Find where the given text appears and provide that cell's center as (X, Y) coordinate. 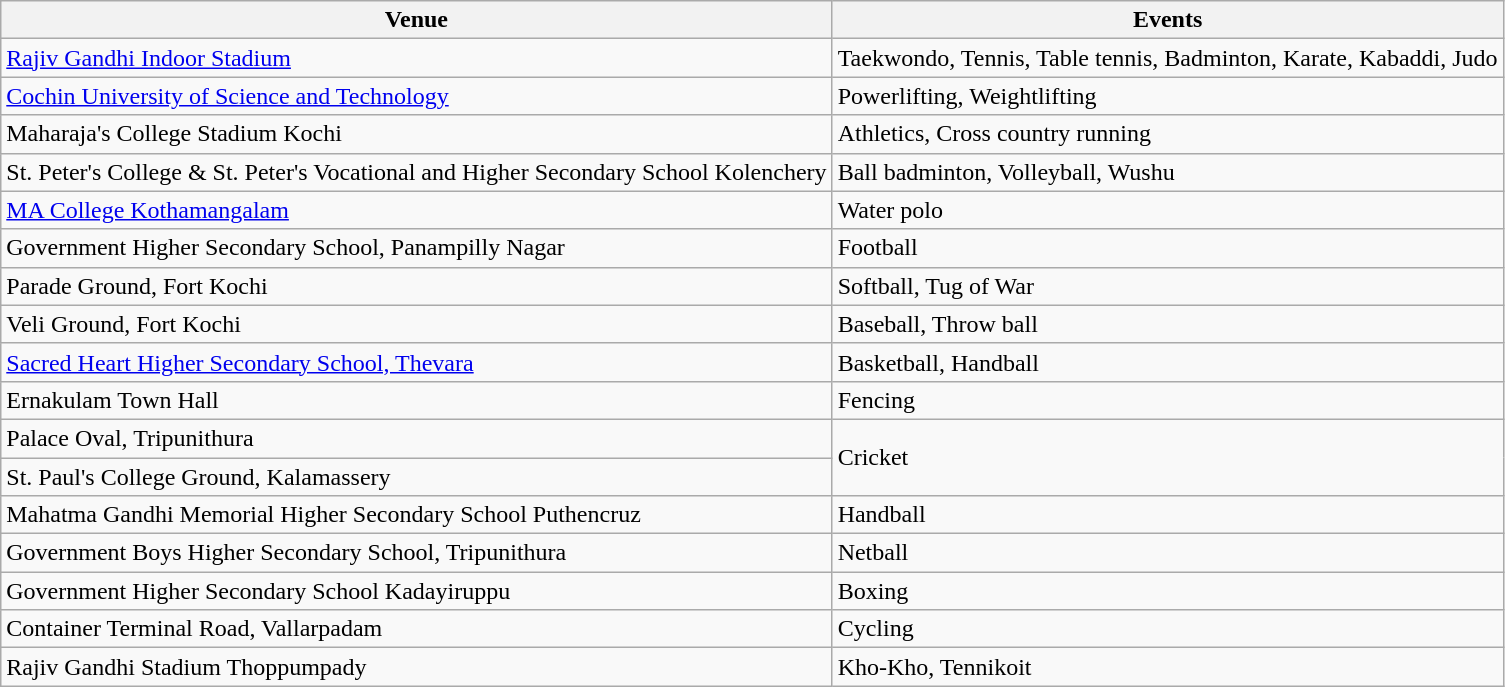
Government Higher Secondary School Kadayiruppu (416, 591)
Netball (1168, 553)
Ernakulam Town Hall (416, 400)
St. Peter's College & St. Peter's Vocational and Higher Secondary School Kolenchery (416, 172)
Fencing (1168, 400)
Baseball, Throw ball (1168, 324)
Container Terminal Road, Vallarpadam (416, 629)
Parade Ground, Fort Kochi (416, 286)
Sacred Heart Higher Secondary School, Thevara (416, 362)
Handball (1168, 515)
Veli Ground, Fort Kochi (416, 324)
Athletics, Cross country running (1168, 134)
Maharaja's College Stadium Kochi (416, 134)
Basketball, Handball (1168, 362)
Palace Oval, Tripunithura (416, 438)
Softball, Tug of War (1168, 286)
Government Higher Secondary School, Panampilly Nagar (416, 248)
Cricket (1168, 457)
Water polo (1168, 210)
Events (1168, 20)
St. Paul's College Ground, Kalamassery (416, 477)
Mahatma Gandhi Memorial Higher Secondary School Puthencruz (416, 515)
Venue (416, 20)
Kho-Kho, Tennikoit (1168, 667)
Cochin University of Science and Technology (416, 96)
Rajiv Gandhi Indoor Stadium (416, 58)
Boxing (1168, 591)
Government Boys Higher Secondary School, Tripunithura (416, 553)
Powerlifting, Weightlifting (1168, 96)
Rajiv Gandhi Stadium Thoppumpady (416, 667)
Taekwondo, Tennis, Table tennis, Badminton, Karate, Kabaddi, Judo (1168, 58)
Cycling (1168, 629)
MA College Kothamangalam (416, 210)
Ball badminton, Volleyball, Wushu (1168, 172)
Football (1168, 248)
